Extract the (x, y) coordinate from the center of the cell holding the provided text.  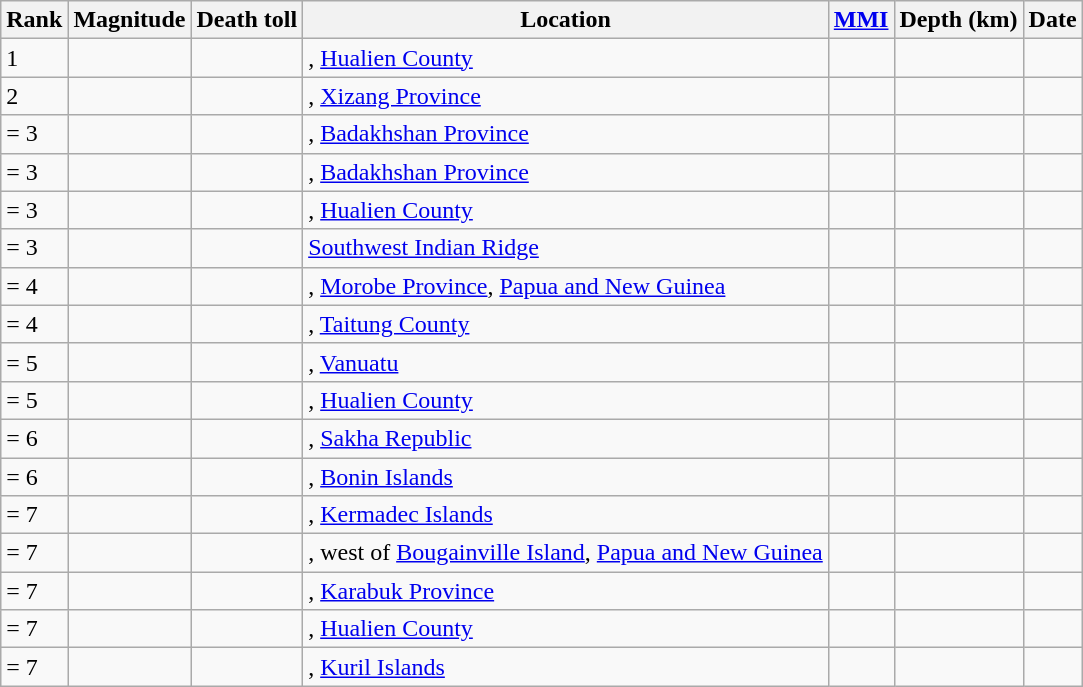
MMI (861, 20)
2 (34, 96)
, Taitung County (566, 324)
, Xizang Province (566, 96)
Death toll (247, 20)
1 (34, 58)
Location (566, 20)
Rank (34, 20)
, west of Bougainville Island, Papua and New Guinea (566, 553)
, Morobe Province, Papua and New Guinea (566, 286)
, Sakha Republic (566, 438)
, Bonin Islands (566, 477)
Southwest Indian Ridge (566, 248)
, Kuril Islands (566, 667)
, Kermadec Islands (566, 515)
Magnitude (130, 20)
, Karabuk Province (566, 591)
, Vanuatu (566, 362)
Depth (km) (958, 20)
Date (1052, 20)
